Determine the [X, Y] coordinate at the center of the cell enclosing the given text.  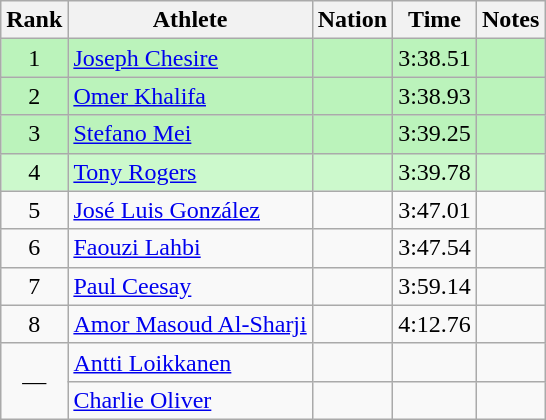
— [34, 381]
Antti Loikkanen [190, 362]
4:12.76 [435, 324]
Stefano Mei [190, 134]
3:38.93 [435, 96]
2 [34, 96]
Tony Rogers [190, 172]
Rank [34, 20]
5 [34, 210]
4 [34, 172]
Time [435, 20]
3:38.51 [435, 58]
3:39.25 [435, 134]
Amor Masoud Al-Sharji [190, 324]
Athlete [190, 20]
7 [34, 286]
Faouzi Lahbi [190, 248]
6 [34, 248]
1 [34, 58]
Omer Khalifa [190, 96]
3:39.78 [435, 172]
3 [34, 134]
3:47.54 [435, 248]
3:47.01 [435, 210]
Joseph Chesire [190, 58]
Nation [352, 20]
Charlie Oliver [190, 400]
8 [34, 324]
Notes [510, 20]
José Luis González [190, 210]
Paul Ceesay [190, 286]
3:59.14 [435, 286]
